Detect which cell encompasses the target text, then output its [x, y] center coordinate. 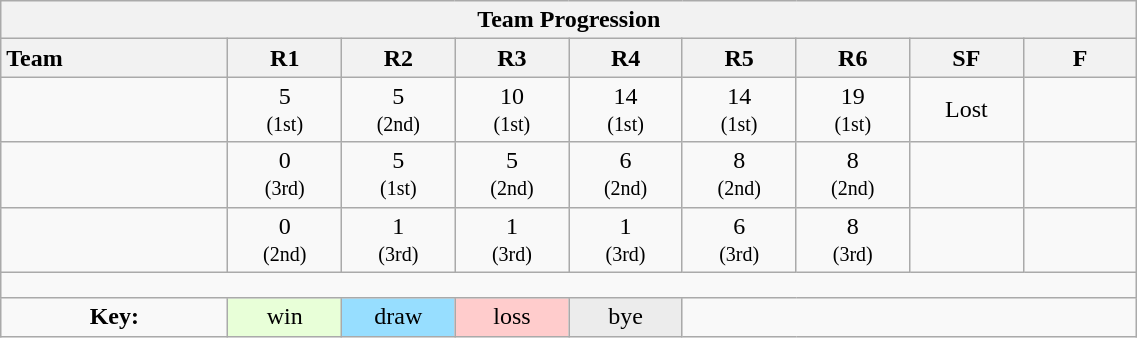
R4 [626, 58]
F [1080, 58]
bye [626, 317]
0 (3rd) [285, 174]
0 (2nd) [285, 240]
6 (3rd) [739, 240]
Team [114, 58]
Team Progression [569, 20]
10 (1st) [512, 110]
SF [967, 58]
R2 [399, 58]
win [285, 317]
R6 [853, 58]
6 (2nd) [626, 174]
R3 [512, 58]
loss [512, 317]
Key: [114, 317]
Lost [967, 110]
R5 [739, 58]
19 (1st) [853, 110]
draw [399, 317]
R1 [285, 58]
8 (3rd) [853, 240]
